Capture the cell that displays the provided text and extract its [X, Y] central coordinate. 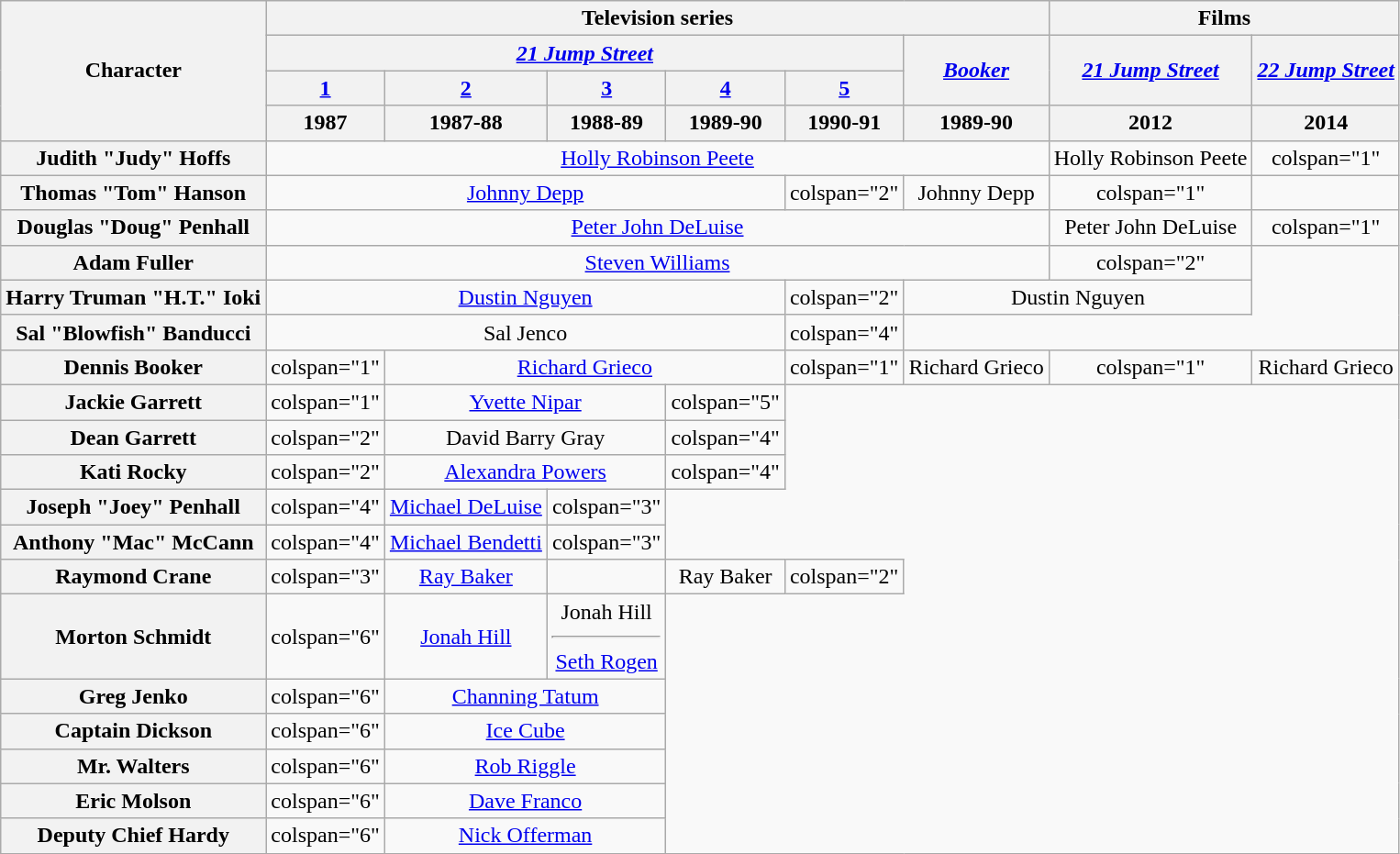
Thomas "Tom" Hanson [134, 193]
Joseph "Joey" Penhall [134, 507]
1987-88 [466, 123]
2012 [1150, 123]
Booker [976, 71]
colspan="5" [726, 402]
Deputy Chief Hardy [134, 836]
Captain Dickson [134, 731]
Judith "Judy" Hoffs [134, 158]
Kati Rocky [134, 472]
Eric Molson [134, 801]
Douglas "Doug" Penhall [134, 227]
1987 [326, 123]
2 [466, 88]
Mr. Walters [134, 766]
Jonah Hill [466, 637]
Dennis Booker [134, 367]
Jackie Garrett [134, 402]
Ice Cube [525, 731]
Harry Truman "H.T." Ioki [134, 297]
Nick Offerman [525, 836]
5 [844, 88]
Steven Williams [657, 262]
Alexandra Powers [525, 472]
Anthony "Mac" McCann [134, 542]
Michael Bendetti [466, 542]
Channing Tatum [525, 696]
Dave Franco [525, 801]
2014 [1326, 123]
Adam Fuller [134, 262]
Yvette Nipar [525, 402]
Morton Schmidt [134, 637]
Raymond Crane [134, 577]
Character [134, 71]
Sal Jenco [526, 332]
Films [1224, 18]
Television series [657, 18]
1 [326, 88]
Dean Garrett [134, 438]
3 [606, 88]
Sal "Blowfish" Banducci [134, 332]
Rob Riggle [525, 766]
Jonah HillSeth Rogen [606, 637]
22 Jump Street [1326, 71]
4 [726, 88]
Greg Jenko [134, 696]
1990-91 [844, 123]
Michael DeLuise [466, 507]
David Barry Gray [525, 438]
1988-89 [606, 123]
